Detect which cell encompasses the target text, then output its (x, y) center coordinate. 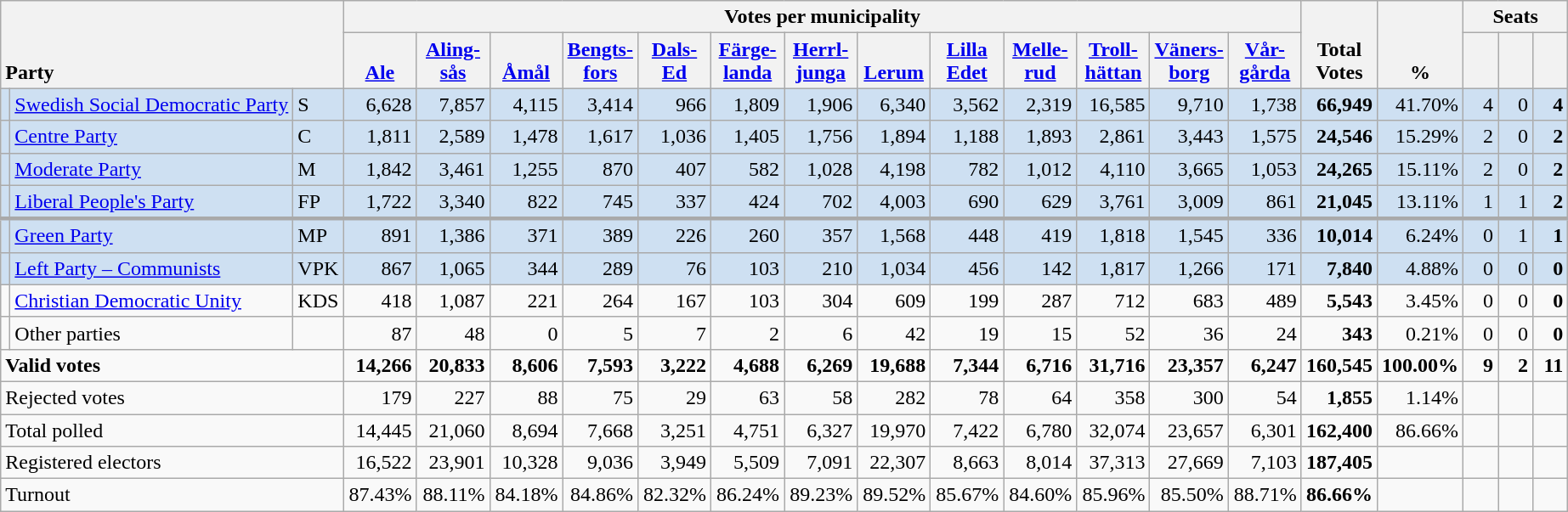
3,414 (600, 104)
76 (674, 268)
226 (674, 236)
5 (600, 333)
304 (821, 301)
264 (600, 301)
85.96% (1113, 495)
3,222 (674, 365)
1,817 (1113, 268)
15 (1040, 333)
9,710 (1189, 104)
Total Votes (1339, 44)
289 (600, 268)
84.86% (600, 495)
167 (674, 301)
2,589 (453, 137)
20,833 (453, 365)
1,087 (453, 301)
199 (967, 301)
371 (526, 236)
23,901 (453, 463)
6,716 (1040, 365)
4,688 (748, 365)
31,716 (1113, 365)
58 (821, 397)
891 (380, 236)
36 (1189, 333)
Green Party (151, 236)
6 (821, 333)
Seats (1516, 17)
KDS (318, 301)
Votes per municipality (823, 17)
7,593 (600, 365)
3,009 (1189, 202)
683 (1189, 301)
1,478 (526, 137)
27,669 (1189, 463)
1,053 (1265, 169)
16,522 (380, 463)
1,036 (674, 137)
Troll- hättan (1113, 61)
1,756 (821, 137)
85.67% (967, 495)
1,617 (600, 137)
690 (967, 202)
14,445 (380, 430)
822 (526, 202)
89.23% (821, 495)
6,628 (380, 104)
171 (1265, 268)
Lerum (894, 61)
343 (1339, 333)
9 (1480, 365)
142 (1040, 268)
Väners- borg (1189, 61)
358 (1113, 397)
10,014 (1339, 236)
64 (1040, 397)
745 (600, 202)
Herrl- junga (821, 61)
1,809 (748, 104)
48 (453, 333)
2,861 (1113, 137)
210 (821, 268)
1,405 (748, 137)
870 (600, 169)
162,400 (1339, 430)
Other parties (151, 333)
966 (674, 104)
% (1419, 44)
357 (821, 236)
7,091 (821, 463)
7,103 (1265, 463)
1,893 (1040, 137)
3,665 (1189, 169)
VPK (318, 268)
88.71% (1265, 495)
179 (380, 397)
419 (1040, 236)
282 (894, 397)
702 (821, 202)
336 (1265, 236)
7,668 (600, 430)
3,562 (967, 104)
75 (600, 397)
Rejected votes (172, 397)
C (318, 137)
489 (1265, 301)
344 (526, 268)
8,663 (967, 463)
1,811 (380, 137)
3,949 (674, 463)
84.60% (1040, 495)
21,060 (453, 430)
1,906 (821, 104)
Åmål (526, 61)
Moderate Party (151, 169)
5,509 (748, 463)
3,340 (453, 202)
4.88% (1419, 268)
4,198 (894, 169)
89.52% (894, 495)
Centre Party (151, 137)
7,840 (1339, 268)
337 (674, 202)
37,313 (1113, 463)
24 (1265, 333)
227 (453, 397)
1,894 (894, 137)
Party (172, 44)
782 (967, 169)
MP (318, 236)
Valid votes (172, 365)
32,074 (1113, 430)
3,461 (453, 169)
19,970 (894, 430)
88.11% (453, 495)
52 (1113, 333)
629 (1040, 202)
3,761 (1113, 202)
1,842 (380, 169)
456 (967, 268)
Dals- Ed (674, 61)
7,422 (967, 430)
7 (674, 333)
1,575 (1265, 137)
41.70% (1419, 104)
87 (380, 333)
1,034 (894, 268)
42 (894, 333)
Left Party – Communists (151, 268)
300 (1189, 397)
29 (674, 397)
389 (600, 236)
1,266 (1189, 268)
7,857 (453, 104)
867 (380, 268)
1,738 (1265, 104)
448 (967, 236)
11 (1550, 365)
6,301 (1265, 430)
6,269 (821, 365)
2,319 (1040, 104)
23,657 (1189, 430)
15.29% (1419, 137)
1,545 (1189, 236)
8,694 (526, 430)
712 (1113, 301)
3,251 (674, 430)
16,585 (1113, 104)
3.45% (1419, 301)
4,115 (526, 104)
424 (748, 202)
6,247 (1265, 365)
Ale (380, 61)
FP (318, 202)
23,357 (1189, 365)
1,855 (1339, 397)
Bengts- fors (600, 61)
582 (748, 169)
187,405 (1339, 463)
1,722 (380, 202)
7,344 (967, 365)
87.43% (380, 495)
13.11% (1419, 202)
66,949 (1339, 104)
0.21% (1419, 333)
Turnout (172, 495)
14,266 (380, 365)
4,751 (748, 430)
4,003 (894, 202)
63 (748, 397)
Vår- gårda (1265, 61)
78 (967, 397)
1,386 (453, 236)
Registered electors (172, 463)
3,443 (1189, 137)
609 (894, 301)
1,255 (526, 169)
6,340 (894, 104)
19,688 (894, 365)
1,028 (821, 169)
Liberal People's Party (151, 202)
1,012 (1040, 169)
24,265 (1339, 169)
Swedish Social Democratic Party (151, 104)
88 (526, 397)
Färge- landa (748, 61)
22,307 (894, 463)
15.11% (1419, 169)
Lilla Edet (967, 61)
21,045 (1339, 202)
Total polled (172, 430)
1,818 (1113, 236)
82.32% (674, 495)
24,546 (1339, 137)
54 (1265, 397)
9,036 (600, 463)
Aling- sås (453, 61)
4,110 (1113, 169)
8,606 (526, 365)
Melle- rud (1040, 61)
6.24% (1419, 236)
84.18% (526, 495)
100.00% (1419, 365)
5,543 (1339, 301)
S (318, 104)
407 (674, 169)
160,545 (1339, 365)
8,014 (1040, 463)
Christian Democratic Unity (151, 301)
418 (380, 301)
86.24% (748, 495)
6,780 (1040, 430)
1.14% (1419, 397)
6,327 (821, 430)
1,188 (967, 137)
260 (748, 236)
85.50% (1189, 495)
1,065 (453, 268)
M (318, 169)
10,328 (526, 463)
1,568 (894, 236)
19 (967, 333)
861 (1265, 202)
221 (526, 301)
287 (1040, 301)
